For the text-containing cell, return its midpoint in (X, Y) coordinate format. 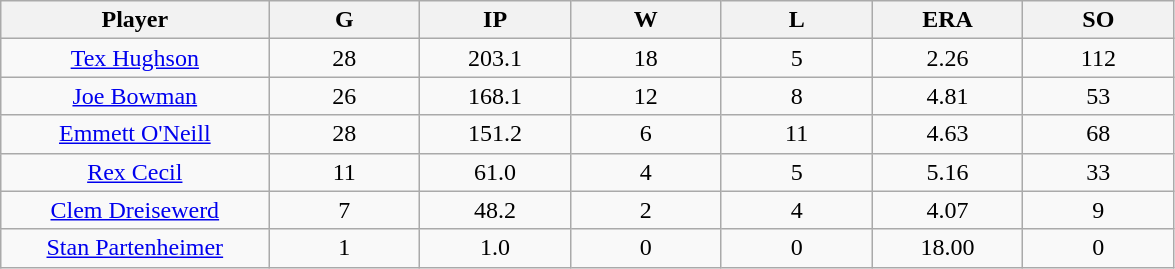
IP (496, 20)
5.16 (948, 172)
53 (1098, 96)
112 (1098, 58)
Stan Partenheimer (135, 248)
Player (135, 20)
33 (1098, 172)
4.07 (948, 210)
L (796, 20)
12 (646, 96)
SO (1098, 20)
ERA (948, 20)
61.0 (496, 172)
Tex Hughson (135, 58)
151.2 (496, 134)
7 (344, 210)
4.63 (948, 134)
2 (646, 210)
168.1 (496, 96)
Clem Dreisewerd (135, 210)
4.81 (948, 96)
26 (344, 96)
1.0 (496, 248)
18.00 (948, 248)
Joe Bowman (135, 96)
2.26 (948, 58)
Rex Cecil (135, 172)
68 (1098, 134)
W (646, 20)
18 (646, 58)
Emmett O'Neill (135, 134)
48.2 (496, 210)
6 (646, 134)
1 (344, 248)
9 (1098, 210)
G (344, 20)
203.1 (496, 58)
8 (796, 96)
